Determine the (X, Y) coordinate at the center of the cell enclosing the given text.  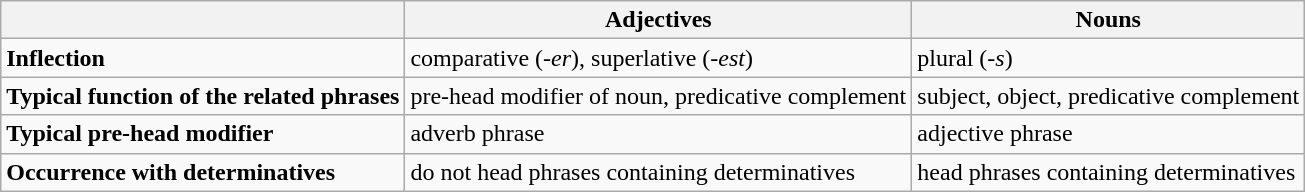
plural (-s) (1108, 58)
adjective phrase (1108, 134)
adverb phrase (658, 134)
Nouns (1108, 20)
Adjectives (658, 20)
subject, object, predicative complement (1108, 96)
Occurrence with determinatives (203, 172)
pre-head modifier of noun, predicative complement (658, 96)
Typical pre-head modifier (203, 134)
comparative (-er), superlative (-est) (658, 58)
do not head phrases containing determinatives (658, 172)
Typical function of the related phrases (203, 96)
Inflection (203, 58)
head phrases containing determinatives (1108, 172)
